Scan for the cell matching the given text and deliver its [x, y] coordinate at center. 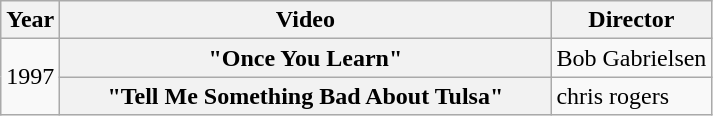
"Once You Learn" [306, 58]
"Tell Me Something Bad About Tulsa" [306, 96]
Video [306, 20]
1997 [30, 77]
Director [632, 20]
Year [30, 20]
chris rogers [632, 96]
Bob Gabrielsen [632, 58]
